Determine the [x, y] coordinate at the center of the cell enclosing the given text.  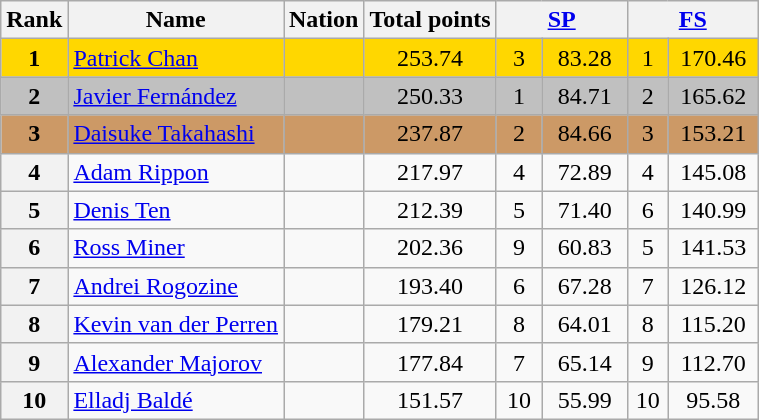
126.12 [713, 286]
Patrick Chan [176, 58]
165.62 [713, 96]
64.01 [584, 324]
Name [176, 20]
Nation [324, 20]
112.70 [713, 362]
FS [692, 20]
Kevin van der Perren [176, 324]
65.14 [584, 362]
253.74 [430, 58]
115.20 [713, 324]
Andrei Rogozine [176, 286]
Rank [34, 20]
SP [562, 20]
250.33 [430, 96]
Alexander Majorov [176, 362]
84.71 [584, 96]
Total points [430, 20]
145.08 [713, 172]
153.21 [713, 134]
84.66 [584, 134]
177.84 [430, 362]
72.89 [584, 172]
Denis Ten [176, 210]
Daisuke Takahashi [176, 134]
141.53 [713, 248]
55.99 [584, 400]
83.28 [584, 58]
140.99 [713, 210]
67.28 [584, 286]
Adam Rippon [176, 172]
202.36 [430, 248]
193.40 [430, 286]
Elladj Baldé [176, 400]
217.97 [430, 172]
151.57 [430, 400]
170.46 [713, 58]
Ross Miner [176, 248]
71.40 [584, 210]
60.83 [584, 248]
Javier Fernández [176, 96]
95.58 [713, 400]
212.39 [430, 210]
237.87 [430, 134]
179.21 [430, 324]
